Scan for the cell matching the given text and deliver its (X, Y) coordinate at center. 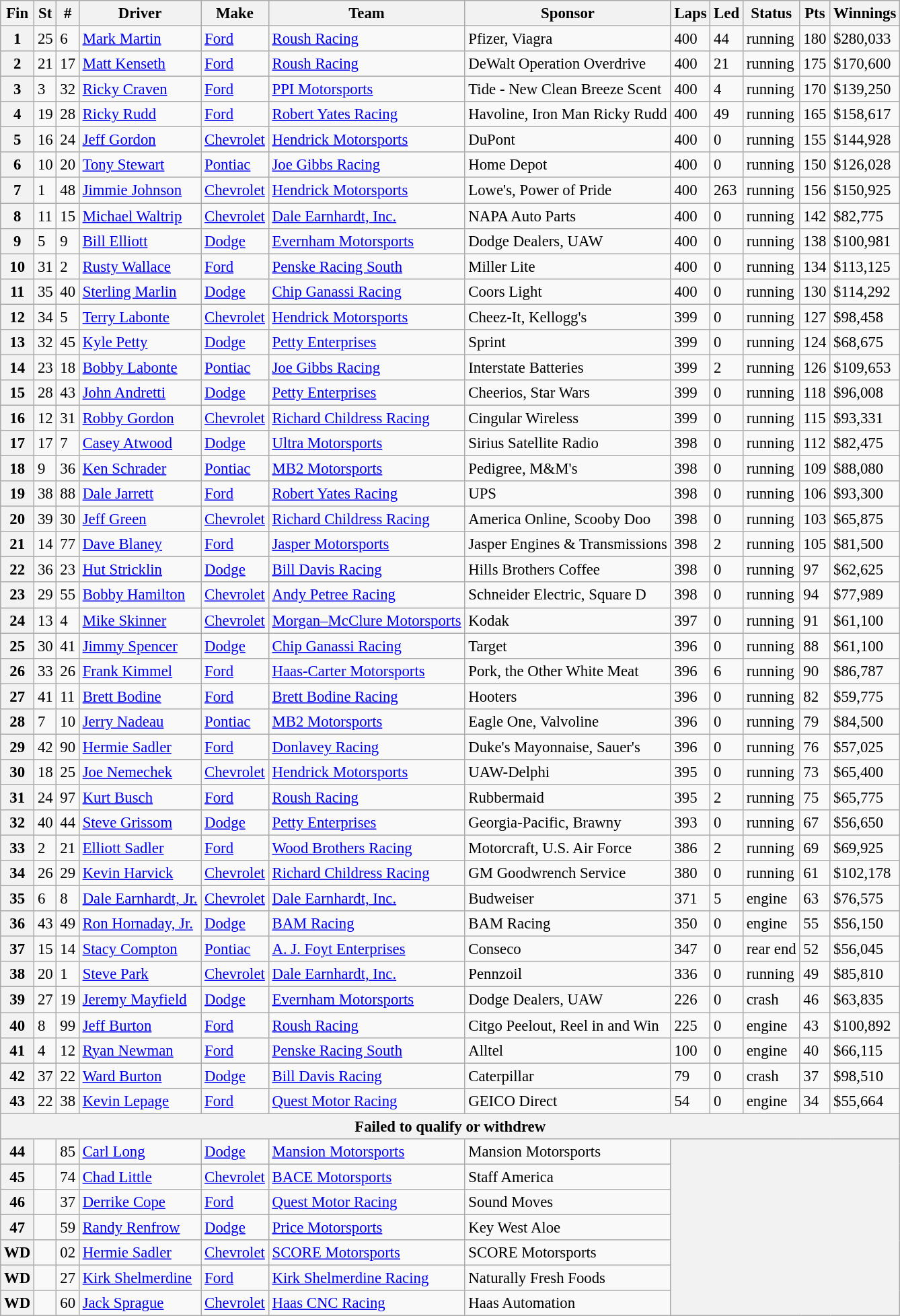
91 (815, 620)
$84,500 (865, 722)
$65,875 (865, 519)
$63,835 (865, 1000)
Motorcraft, U.S. Air Force (568, 848)
Steve Grissom (140, 823)
$56,650 (865, 823)
Derrike Cope (140, 1202)
47 (17, 1227)
Donlavey Racing (367, 747)
Jerry Nadeau (140, 722)
Cheez-It, Kellogg's (568, 317)
Bobby Hamilton (140, 595)
Ward Burton (140, 1076)
$150,925 (865, 190)
$55,664 (865, 1101)
Failed to qualify or withdrew (451, 1126)
$65,400 (865, 772)
73 (815, 772)
PPI Motorsports (367, 89)
Jeremy Mayfield (140, 1000)
Jeff Burton (140, 1025)
Kevin Harvick (140, 873)
Led (726, 13)
Elliott Sadler (140, 848)
126 (815, 367)
Hooters (568, 696)
393 (690, 823)
Rusty Wallace (140, 266)
67 (815, 823)
Haas CNC Racing (367, 1303)
69 (815, 848)
Jasper Motorsports (367, 544)
Ultra Motorsports (367, 443)
Hut Stricklin (140, 570)
106 (815, 494)
$114,292 (865, 291)
Staff America (568, 1177)
Team (367, 13)
Tide - New Clean Breeze Scent (568, 89)
386 (690, 848)
Rubbermaid (568, 797)
GM Goodwrench Service (568, 873)
02 (67, 1253)
82 (815, 696)
$280,033 (865, 39)
Chad Little (140, 1177)
Randy Renfrow (140, 1227)
$86,787 (865, 671)
115 (815, 418)
Make (235, 13)
371 (690, 899)
Joe Nemechek (140, 772)
$158,617 (865, 114)
Interstate Batteries (568, 367)
105 (815, 544)
$56,150 (865, 924)
Kurt Busch (140, 797)
Frank Kimmel (140, 671)
Dave Blaney (140, 544)
Wood Brothers Racing (367, 848)
$68,675 (865, 342)
Duke's Mayonnaise, Sauer's (568, 747)
BACE Motorsports (367, 1177)
John Andretti (140, 393)
Cheerios, Star Wars (568, 393)
Kodak (568, 620)
54 (690, 1101)
Ken Schrader (140, 469)
180 (815, 39)
$69,925 (865, 848)
St (46, 13)
Budweiser (568, 899)
165 (815, 114)
$57,025 (865, 747)
Jeff Green (140, 519)
Steve Park (140, 975)
103 (815, 519)
rear end (771, 949)
# (67, 13)
48 (67, 190)
A. J. Foyt Enterprises (367, 949)
$81,500 (865, 544)
Jeff Gordon (140, 140)
Terry Labonte (140, 317)
Mike Skinner (140, 620)
99 (67, 1025)
61 (815, 873)
Lowe's, Power of Pride (568, 190)
Sound Moves (568, 1202)
$98,458 (865, 317)
Fin (17, 13)
$109,653 (865, 367)
Brett Bodine Racing (367, 696)
226 (690, 1000)
$170,600 (865, 64)
Mark Martin (140, 39)
Price Motorsports (367, 1227)
112 (815, 443)
109 (815, 469)
Ricky Craven (140, 89)
52 (815, 949)
Bill Elliott (140, 241)
142 (815, 216)
Kirk Shelmerdine (140, 1278)
263 (726, 190)
$98,510 (865, 1076)
Pts (815, 13)
Jasper Engines & Transmissions (568, 544)
Jack Sprague (140, 1303)
76 (815, 747)
60 (67, 1303)
UAW-Delphi (568, 772)
138 (815, 241)
Brett Bodine (140, 696)
$56,045 (865, 949)
Key West Aloe (568, 1227)
63 (815, 899)
$144,928 (865, 140)
$76,575 (865, 899)
155 (815, 140)
94 (815, 595)
156 (815, 190)
Kevin Lepage (140, 1101)
77 (67, 544)
$96,008 (865, 393)
127 (815, 317)
$82,475 (865, 443)
$65,775 (865, 797)
$85,810 (865, 975)
$100,892 (865, 1025)
$113,125 (865, 266)
85 (67, 1152)
$59,775 (865, 696)
$62,625 (865, 570)
100 (690, 1050)
336 (690, 975)
Ricky Rudd (140, 114)
NAPA Auto Parts (568, 216)
Eagle One, Valvoline (568, 722)
Miller Lite (568, 266)
397 (690, 620)
Jimmie Johnson (140, 190)
$102,178 (865, 873)
Casey Atwood (140, 443)
$139,250 (865, 89)
Haas-Carter Motorsports (367, 671)
350 (690, 924)
$77,989 (865, 595)
$126,028 (865, 165)
GEICO Direct (568, 1101)
59 (67, 1227)
$100,981 (865, 241)
124 (815, 342)
Havoline, Iron Man Ricky Rudd (568, 114)
DuPont (568, 140)
Coors Light (568, 291)
Pennzoil (568, 975)
Carl Long (140, 1152)
Schneider Electric, Square D (568, 595)
380 (690, 873)
150 (815, 165)
Stacy Compton (140, 949)
Georgia-Pacific, Brawny (568, 823)
Ron Hornaday, Jr. (140, 924)
DeWalt Operation Overdrive (568, 64)
225 (690, 1025)
Andy Petree Racing (367, 595)
Dale Jarrett (140, 494)
Pedigree, M&M's (568, 469)
Kirk Shelmerdine Racing (367, 1278)
Alltel (568, 1050)
Robby Gordon (140, 418)
$93,300 (865, 494)
74 (67, 1177)
Bobby Labonte (140, 367)
Haas Automation (568, 1303)
Driver (140, 13)
Laps (690, 13)
Naturally Fresh Foods (568, 1278)
UPS (568, 494)
Jimmy Spencer (140, 646)
175 (815, 64)
$66,115 (865, 1050)
Morgan–McClure Motorsports (367, 620)
America Online, Scooby Doo (568, 519)
$93,331 (865, 418)
Pfizer, Viagra (568, 39)
$88,080 (865, 469)
Citgo Peelout, Reel in and Win (568, 1025)
130 (815, 291)
Conseco (568, 949)
Winnings (865, 13)
Pork, the Other White Meat (568, 671)
Matt Kenseth (140, 64)
Dale Earnhardt, Jr. (140, 899)
Target (568, 646)
Michael Waltrip (140, 216)
Cingular Wireless (568, 418)
Home Depot (568, 165)
Status (771, 13)
Caterpillar (568, 1076)
Hills Brothers Coffee (568, 570)
134 (815, 266)
347 (690, 949)
$82,775 (865, 216)
Sirius Satellite Radio (568, 443)
Tony Stewart (140, 165)
Ryan Newman (140, 1050)
Kyle Petty (140, 342)
Sterling Marlin (140, 291)
170 (815, 89)
118 (815, 393)
Sponsor (568, 13)
Sprint (568, 342)
75 (815, 797)
